Capture the cell that displays the provided text and extract its [x, y] central coordinate. 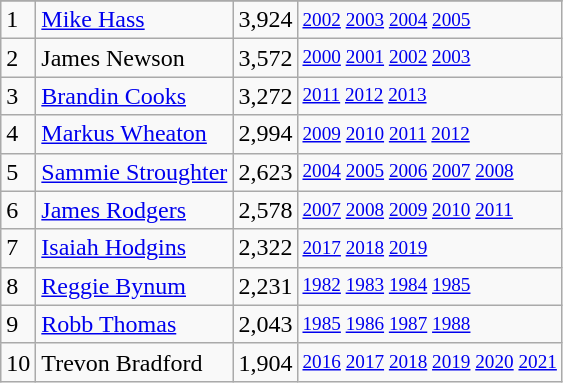
Reggie Bynum [134, 286]
2,623 [266, 172]
James Newson [134, 58]
2000 2001 2002 2003 [430, 58]
2007 2008 2009 2010 2011 [430, 210]
Mike Hass [134, 20]
2,994 [266, 134]
1982 1983 1984 1985 [430, 286]
5 [18, 172]
2,231 [266, 286]
1,904 [266, 362]
Markus Wheaton [134, 134]
4 [18, 134]
2,043 [266, 324]
2011 2012 2013 [430, 96]
9 [18, 324]
6 [18, 210]
1985 1986 1987 1988 [430, 324]
2004 2005 2006 2007 2008 [430, 172]
Robb Thomas [134, 324]
10 [18, 362]
3,572 [266, 58]
2009 2010 2011 2012 [430, 134]
2,322 [266, 248]
Isaiah Hodgins [134, 248]
2,578 [266, 210]
2002 2003 2004 2005 [430, 20]
8 [18, 286]
3,924 [266, 20]
Brandin Cooks [134, 96]
3 [18, 96]
2016 2017 2018 2019 2020 2021 [430, 362]
James Rodgers [134, 210]
Trevon Bradford [134, 362]
3,272 [266, 96]
2017 2018 2019 [430, 248]
2 [18, 58]
Sammie Stroughter [134, 172]
7 [18, 248]
1 [18, 20]
